Determine the (x, y) coordinate at the center of the cell enclosing the given text.  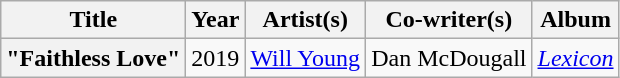
Title (94, 20)
Will Young (306, 58)
Album (576, 20)
"Faithless Love" (94, 58)
Dan McDougall (449, 58)
2019 (216, 58)
Lexicon (576, 58)
Year (216, 20)
Co-writer(s) (449, 20)
Artist(s) (306, 20)
